Locate the cell with the specified text and output its (x, y) center coordinate. 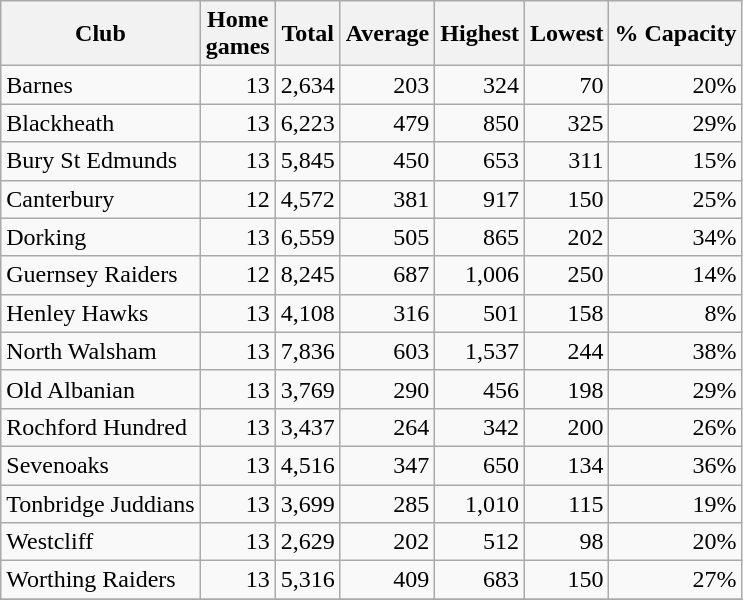
324 (480, 85)
512 (480, 542)
North Walsham (100, 351)
115 (567, 503)
Lowest (567, 34)
15% (676, 161)
5,845 (308, 161)
381 (388, 199)
4,516 (308, 465)
316 (388, 313)
683 (480, 580)
Blackheath (100, 123)
Old Albanian (100, 389)
865 (480, 237)
505 (388, 237)
Rochford Hundred (100, 427)
Westcliff (100, 542)
3,769 (308, 389)
917 (480, 199)
38% (676, 351)
Total (308, 34)
98 (567, 542)
198 (567, 389)
3,699 (308, 503)
653 (480, 161)
Dorking (100, 237)
Club (100, 34)
650 (480, 465)
450 (388, 161)
Barnes (100, 85)
6,223 (308, 123)
2,629 (308, 542)
27% (676, 580)
687 (388, 275)
290 (388, 389)
158 (567, 313)
285 (388, 503)
250 (567, 275)
70 (567, 85)
456 (480, 389)
8,245 (308, 275)
36% (676, 465)
Henley Hawks (100, 313)
6,559 (308, 237)
2,634 (308, 85)
3,437 (308, 427)
1,006 (480, 275)
Worthing Raiders (100, 580)
Average (388, 34)
Guernsey Raiders (100, 275)
1,537 (480, 351)
% Capacity (676, 34)
Canterbury (100, 199)
Homegames (238, 34)
479 (388, 123)
Sevenoaks (100, 465)
14% (676, 275)
34% (676, 237)
409 (388, 580)
603 (388, 351)
Tonbridge Juddians (100, 503)
347 (388, 465)
4,572 (308, 199)
26% (676, 427)
25% (676, 199)
850 (480, 123)
134 (567, 465)
8% (676, 313)
Bury St Edmunds (100, 161)
1,010 (480, 503)
19% (676, 503)
200 (567, 427)
7,836 (308, 351)
203 (388, 85)
501 (480, 313)
Highest (480, 34)
325 (567, 123)
342 (480, 427)
264 (388, 427)
311 (567, 161)
244 (567, 351)
4,108 (308, 313)
5,316 (308, 580)
